Locate the cell with the specified text and output its [X, Y] center coordinate. 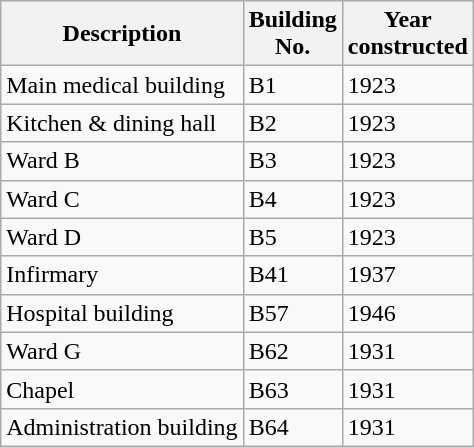
BuildingNo. [292, 34]
B41 [292, 275]
B2 [292, 123]
Ward C [122, 199]
Chapel [122, 389]
B62 [292, 351]
Description [122, 34]
1937 [408, 275]
B1 [292, 85]
B5 [292, 237]
Hospital building [122, 313]
B3 [292, 161]
Ward B [122, 161]
Ward G [122, 351]
Infirmary [122, 275]
B63 [292, 389]
Administration building [122, 427]
Kitchen & dining hall [122, 123]
Yearconstructed [408, 34]
Main medical building [122, 85]
B57 [292, 313]
B4 [292, 199]
1946 [408, 313]
Ward D [122, 237]
B64 [292, 427]
